From the cell containing the given text, extract its center point as [X, Y] coordinate. 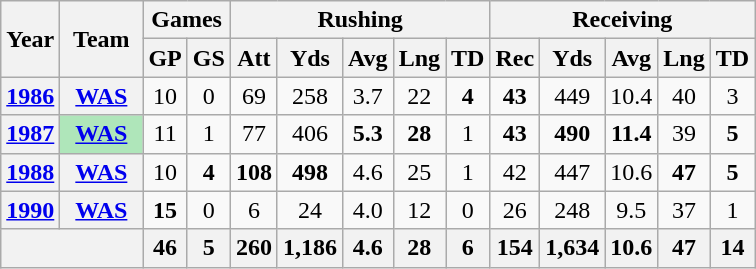
37 [684, 210]
Year [30, 39]
14 [732, 248]
1,186 [310, 248]
4.0 [368, 210]
40 [684, 96]
406 [310, 134]
258 [310, 96]
1,634 [572, 248]
248 [572, 210]
10.4 [632, 96]
42 [515, 172]
Games [186, 20]
77 [254, 134]
1988 [30, 172]
Rec [515, 58]
490 [572, 134]
11 [165, 134]
Rushing [360, 20]
3 [732, 96]
15 [165, 210]
260 [254, 248]
24 [310, 210]
447 [572, 172]
GP [165, 58]
22 [419, 96]
Receiving [622, 20]
Att [254, 58]
1987 [30, 134]
69 [254, 96]
12 [419, 210]
5.3 [368, 134]
39 [684, 134]
26 [515, 210]
449 [572, 96]
1990 [30, 210]
1986 [30, 96]
46 [165, 248]
3.7 [368, 96]
498 [310, 172]
154 [515, 248]
9.5 [632, 210]
GS [208, 58]
25 [419, 172]
11.4 [632, 134]
Team [102, 39]
108 [254, 172]
